Extract the [x, y] coordinate from the center of the cell holding the provided text.  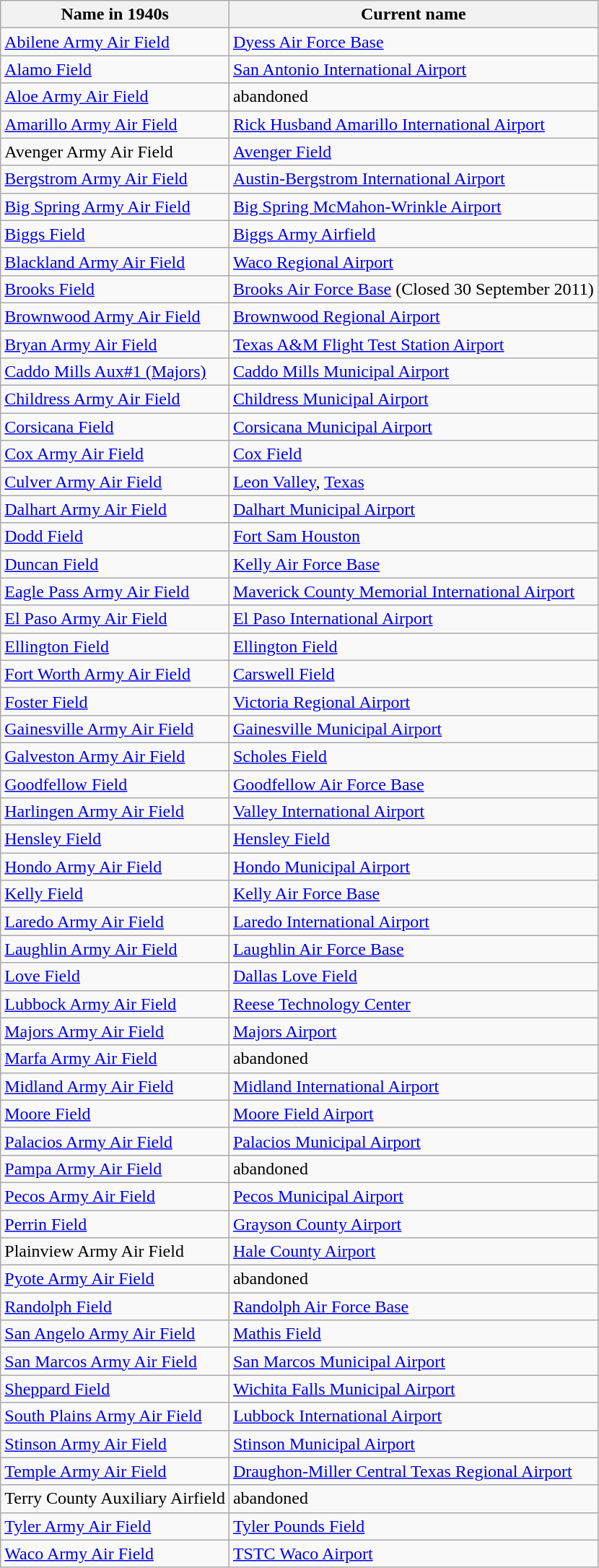
Hondo Army Air Field [115, 867]
Dalhart Army Air Field [115, 509]
Pyote Army Air Field [115, 1279]
Corsicana Municipal Airport [413, 427]
Pampa Army Air Field [115, 1169]
Culver Army Air Field [115, 482]
Caddo Mills Municipal Airport [413, 372]
Dyess Air Force Base [413, 42]
Laughlin Army Air Field [115, 949]
Reese Technology Center [413, 1004]
Hale County Airport [413, 1252]
Terry County Auxiliary Airfield [115, 1499]
Perrin Field [115, 1224]
San Marcos Municipal Airport [413, 1361]
Brownwood Army Air Field [115, 316]
Cox Army Air Field [115, 454]
Biggs Field [115, 234]
Brownwood Regional Airport [413, 316]
Harlingen Army Air Field [115, 812]
Current name [413, 14]
Eagle Pass Army Air Field [115, 592]
Hondo Municipal Airport [413, 867]
Aloe Army Air Field [115, 97]
Goodfellow Field [115, 784]
Bergstrom Army Air Field [115, 179]
Plainview Army Air Field [115, 1252]
Lubbock International Airport [413, 1416]
Waco Regional Airport [413, 261]
Big Spring Army Air Field [115, 207]
Fort Worth Army Air Field [115, 674]
Blackland Army Air Field [115, 261]
Stinson Municipal Airport [413, 1444]
Pecos Municipal Airport [413, 1196]
Marfa Army Air Field [115, 1059]
Duncan Field [115, 564]
Texas A&M Flight Test Station Airport [413, 345]
Abilene Army Air Field [115, 42]
Wichita Falls Municipal Airport [413, 1389]
Dallas Love Field [413, 976]
Tyler Army Air Field [115, 1526]
Scholes Field [413, 756]
Moore Field Airport [413, 1114]
Palacios Army Air Field [115, 1141]
Dodd Field [115, 537]
El Paso Army Air Field [115, 619]
Pecos Army Air Field [115, 1196]
Austin-Bergstrom International Airport [413, 179]
Cox Field [413, 454]
Randolph Air Force Base [413, 1307]
Majors Airport [413, 1031]
San Antonio International Airport [413, 69]
Rick Husband Amarillo International Airport [413, 124]
Tyler Pounds Field [413, 1526]
Temple Army Air Field [115, 1471]
Moore Field [115, 1114]
Fort Sam Houston [413, 537]
Foster Field [115, 701]
Childress Army Air Field [115, 399]
Gainesville Municipal Airport [413, 729]
Goodfellow Air Force Base [413, 784]
Palacios Municipal Airport [413, 1141]
Brooks Air Force Base (Closed 30 September 2011) [413, 289]
Mathis Field [413, 1334]
Dalhart Municipal Airport [413, 509]
Amarillo Army Air Field [115, 124]
Kelly Field [115, 894]
Leon Valley, Texas [413, 482]
South Plains Army Air Field [115, 1416]
Randolph Field [115, 1307]
Laredo International Airport [413, 922]
Big Spring McMahon-Wrinkle Airport [413, 207]
Midland International Airport [413, 1086]
Maverick County Memorial International Airport [413, 592]
Stinson Army Air Field [115, 1444]
El Paso International Airport [413, 619]
Alamo Field [115, 69]
Gainesville Army Air Field [115, 729]
Midland Army Air Field [115, 1086]
Laredo Army Air Field [115, 922]
Brooks Field [115, 289]
Love Field [115, 976]
Bryan Army Air Field [115, 345]
Majors Army Air Field [115, 1031]
TSTC Waco Airport [413, 1554]
Carswell Field [413, 674]
Laughlin Air Force Base [413, 949]
Avenger Army Air Field [115, 152]
Waco Army Air Field [115, 1554]
Grayson County Airport [413, 1224]
Valley International Airport [413, 812]
Victoria Regional Airport [413, 701]
San Marcos Army Air Field [115, 1361]
Biggs Army Airfield [413, 234]
Caddo Mills Aux#1 (Majors) [115, 372]
Sheppard Field [115, 1389]
Name in 1940s [115, 14]
Childress Municipal Airport [413, 399]
Galveston Army Air Field [115, 756]
Avenger Field [413, 152]
San Angelo Army Air Field [115, 1334]
Draughon-Miller Central Texas Regional Airport [413, 1471]
Corsicana Field [115, 427]
Lubbock Army Air Field [115, 1004]
